Capture the cell that displays the provided text and extract its [x, y] central coordinate. 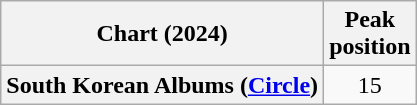
Peakposition [370, 34]
South Korean Albums (Circle) [162, 85]
Chart (2024) [162, 34]
15 [370, 85]
